Locate the cell with the specified text and output its [X, Y] center coordinate. 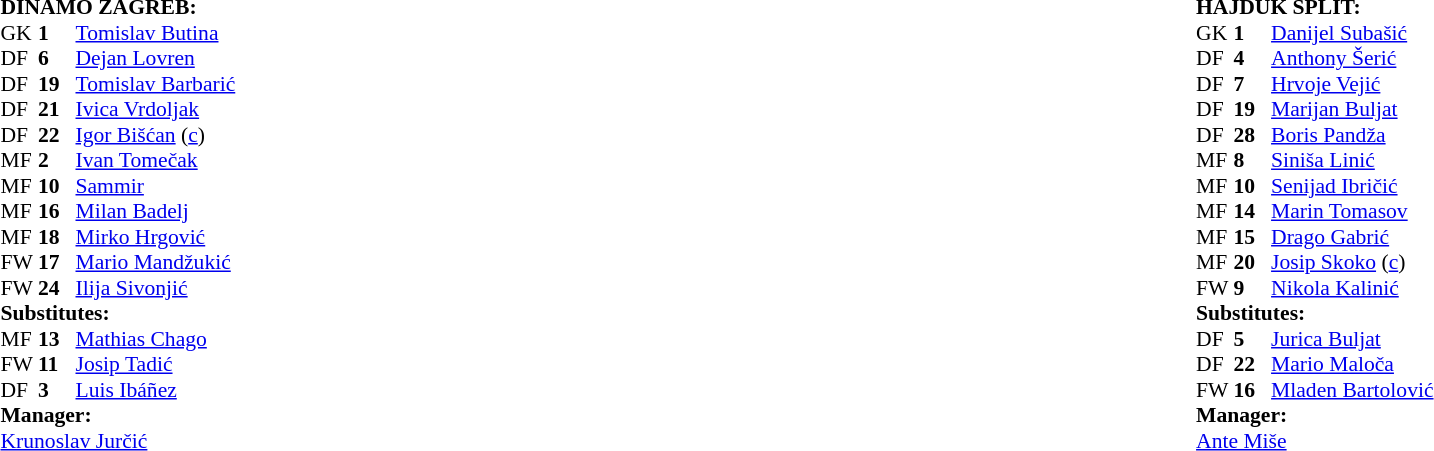
3 [57, 390]
11 [57, 365]
17 [57, 263]
Sammir [177, 186]
Mathias Chago [177, 339]
Tomislav Barbarić [177, 84]
Substitutes: [139, 313]
15 [1253, 237]
18 [57, 237]
20 [1253, 263]
4 [1253, 59]
Manager: [139, 415]
21 [57, 109]
13 [57, 339]
Mario Mandžukić [177, 263]
Milan Badelj [177, 211]
7 [1253, 84]
28 [1253, 135]
9 [1253, 288]
2 [57, 161]
8 [1253, 161]
Tomislav Butina [177, 33]
5 [1253, 339]
6 [57, 59]
Ivica Vrdoljak [177, 109]
14 [1253, 211]
Ilija Sivonjić [177, 288]
Igor Bišćan (c) [177, 135]
Dejan Lovren [177, 59]
Ivan Tomečak [177, 161]
Josip Tadić [177, 365]
Mirko Hrgović [177, 237]
Luis Ibáñez [177, 390]
24 [57, 288]
